Return [X, Y] of the center of cell containing provided text 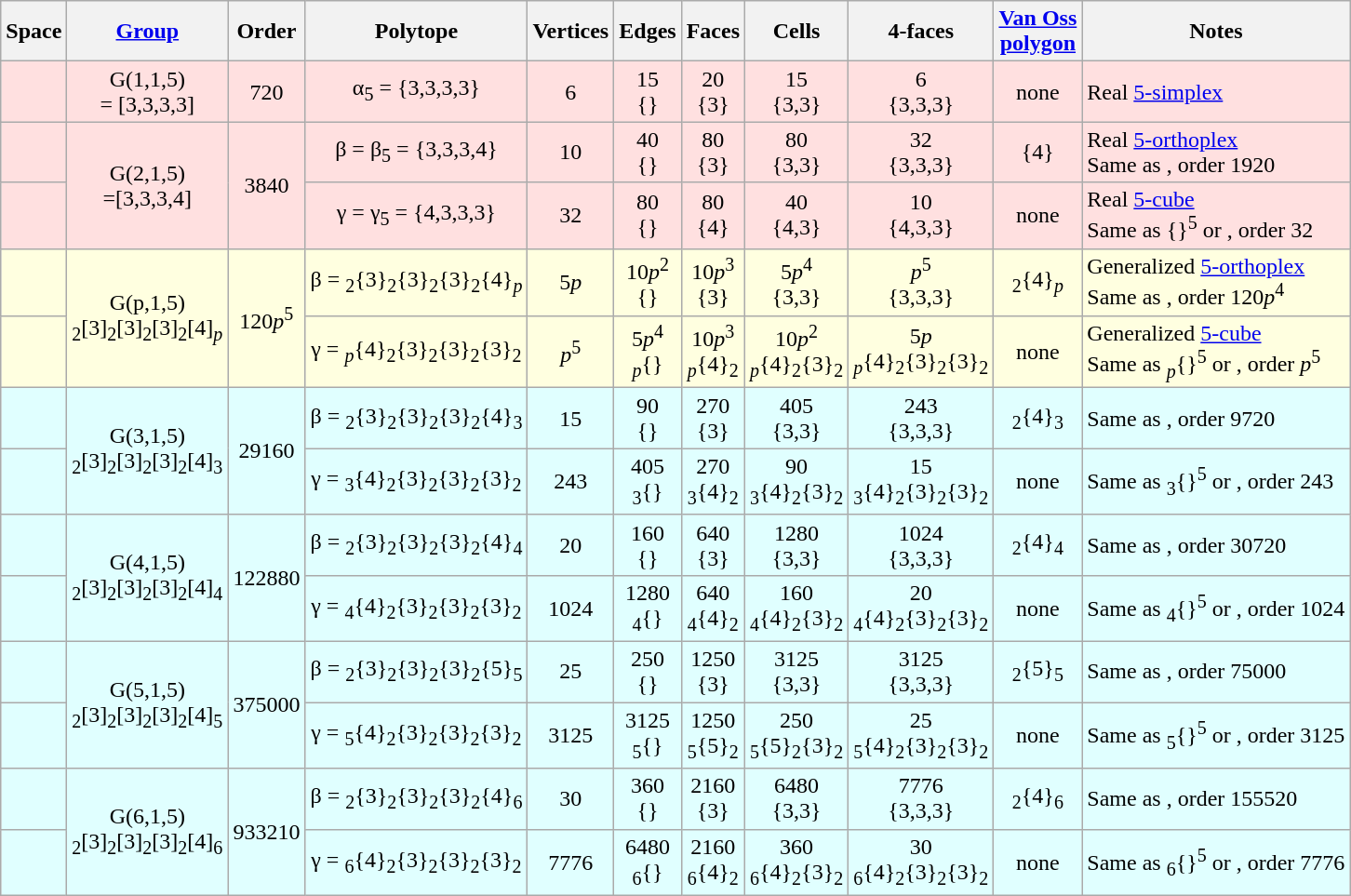
10 {4,3,3} [921, 216]
15 [571, 419]
32{3,3,3} [921, 153]
Real 5-cubeSame as {}5 or , order 32 [1216, 216]
40{4,3} [796, 216]
20 [571, 545]
4053{} [648, 482]
γ = 5{4}2{3}2{3}2{3}2 [417, 735]
250{} [648, 672]
Same as , order 9720 [1216, 419]
Same as , order 75000 [1216, 672]
10 [571, 153]
1024 [571, 608]
p5{3,3,3} [921, 282]
1280 {3,3} [796, 545]
Generalized 5-cubeSame as p{}5 or , order p5 [1216, 352]
15 3{4}2{3}2{3}2 [921, 482]
270 3{4}2 [713, 482]
640 4{4}2 [713, 608]
Same as 4{}5 or , order 1024 [1216, 608]
Real 5-orthoplexSame as , order 1920 [1216, 153]
160 4{4}2{3}2 [796, 608]
3125 5{} [648, 735]
Polytope [417, 32]
7776 [571, 862]
Faces [713, 32]
Space [33, 32]
80 {} [648, 216]
2{4}4 [1038, 545]
2{4}3 [1038, 419]
1250 5{5}2 [713, 735]
{4} [1038, 153]
γ = 3{4}2{3}2{3}2{3}2 [417, 482]
β = 2{3}2{3}2{3}2{5}5 [417, 672]
32 [571, 216]
5pp{4}2{3}2{3}2 [921, 352]
360{} [648, 798]
30 [571, 798]
29160 [266, 451]
375000 [266, 705]
120p5 [266, 318]
1250 {3} [713, 672]
G(2,1,5)=[3,3,3,4] [147, 186]
5p4 {3,3} [796, 282]
G(p,1,5)2[3]2[3]2[3]2[4]p [147, 318]
20{3} [713, 91]
G(4,1,5)2[3]2[3]2[3]2[4]4 [147, 578]
80{4} [713, 216]
2160 6{4}2 [713, 862]
1280 4{} [648, 608]
Same as 5{}5 or , order 3125 [1216, 735]
Edges [648, 32]
G(6,1,5)2[3]2[3]2[3]2[4]6 [147, 832]
γ = p{4}2{3}2{3}2{3}2 [417, 352]
3125 [571, 735]
β = 2{3}2{3}2{3}2{4}3 [417, 419]
2{5}5 [1038, 672]
90 3{4}2{3}2 [796, 482]
2{4}p [1038, 282]
6{3,3,3} [921, 91]
2160 {3} [713, 798]
30 6{4}2{3}2{3}2 [921, 862]
6480 6{} [648, 862]
15{3,3} [796, 91]
80 {3} [713, 153]
6480 {3,3} [796, 798]
Van Osspolygon [1038, 32]
3125 {3,3,3} [921, 672]
G(1,1,5)= [3,3,3,3] [147, 91]
Order [266, 32]
360 6{4}2{3}2 [796, 862]
40{} [648, 153]
α5 = {3,3,3,3} [417, 91]
90{} [648, 419]
5p4p{} [648, 352]
10p2{} [648, 282]
β = 2{3}2{3}2{3}2{4}p [417, 282]
4-faces [921, 32]
250 5{5}2{3}2 [796, 735]
γ = γ5 = {4,3,3,3} [417, 216]
720 [266, 91]
Vertices [571, 32]
G(5,1,5)2[3]2[3]2[3]2[4]5 [147, 705]
Generalized 5-orthoplexSame as , order 120p4 [1216, 282]
80{3,3} [796, 153]
10p2p{4}2{3}2 [796, 352]
160{} [648, 545]
Notes [1216, 32]
p5 [571, 352]
2{4}6 [1038, 798]
243 {3,3,3} [921, 419]
25 5{4}2{3}2{3}2 [921, 735]
γ = 6{4}2{3}2{3}2{3}2 [417, 862]
Group [147, 32]
25 [571, 672]
933210 [266, 832]
7776 {3,3,3} [921, 798]
Same as 3{}5 or , order 243 [1216, 482]
Real 5-simplex [1216, 91]
Same as , order 30720 [1216, 545]
20 4{4}2{3}2{3}2 [921, 608]
G(3,1,5)2[3]2[3]2[3]2[4]3 [147, 451]
1024 {3,3,3} [921, 545]
β = 2{3}2{3}2{3}2{4}6 [417, 798]
270 {3} [713, 419]
10p3{3} [713, 282]
5p [571, 282]
640 {3} [713, 545]
243 [571, 482]
15{} [648, 91]
β = 2{3}2{3}2{3}2{4}4 [417, 545]
Same as , order 155520 [1216, 798]
10p3p{4}2 [713, 352]
122880 [266, 578]
3125 {3,3} [796, 672]
β = β5 = {3,3,3,4} [417, 153]
6 [571, 91]
Same as 6{}5 or , order 7776 [1216, 862]
Cells [796, 32]
3840 [266, 186]
405 {3,3} [796, 419]
γ = 4{4}2{3}2{3}2{3}2 [417, 608]
